For the text-containing cell, return its midpoint in (X, Y) coordinate format. 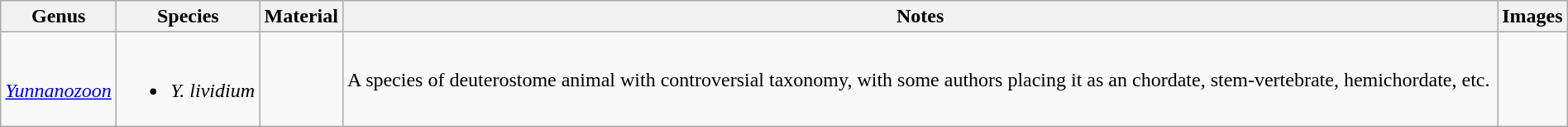
Species (189, 17)
Material (301, 17)
Genus (59, 17)
Yunnanozoon (59, 80)
Notes (920, 17)
A species of deuterostome animal with controversial taxonomy, with some authors placing it as an chordate, stem-vertebrate, hemichordate, etc. (920, 80)
Images (1533, 17)
Y. lividium (189, 80)
